Return [X, Y] of the center of cell containing provided text 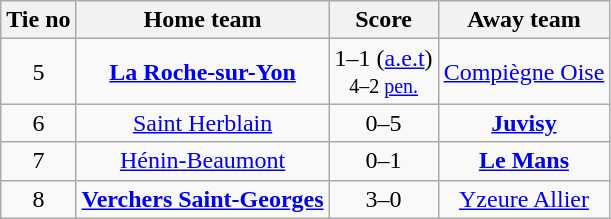
Yzeure Allier [524, 199]
0–5 [384, 123]
Compiègne Oise [524, 72]
5 [38, 72]
Home team [202, 20]
Hénin-Beaumont [202, 161]
6 [38, 123]
Juvisy [524, 123]
Score [384, 20]
Verchers Saint-Georges [202, 199]
3–0 [384, 199]
Tie no [38, 20]
7 [38, 161]
Le Mans [524, 161]
La Roche-sur-Yon [202, 72]
8 [38, 199]
1–1 (a.e.t) 4–2 pen. [384, 72]
Saint Herblain [202, 123]
Away team [524, 20]
0–1 [384, 161]
